Determine the (X, Y) coordinate at the center of the cell enclosing the given text.  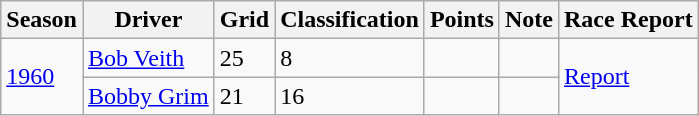
Report (628, 77)
16 (350, 96)
Season (42, 20)
Bobby Grim (148, 96)
21 (244, 96)
Bob Veith (148, 58)
Grid (244, 20)
Note (528, 20)
8 (350, 58)
Points (462, 20)
25 (244, 58)
Driver (148, 20)
Classification (350, 20)
1960 (42, 77)
Race Report (628, 20)
